Identify which cell holds the provided text, then report its [X, Y] central coordinate. 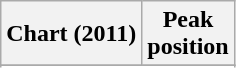
Chart (2011) [72, 34]
Peakposition [188, 34]
